Output the [X, Y] coordinate of the center of the cell containing the given text.  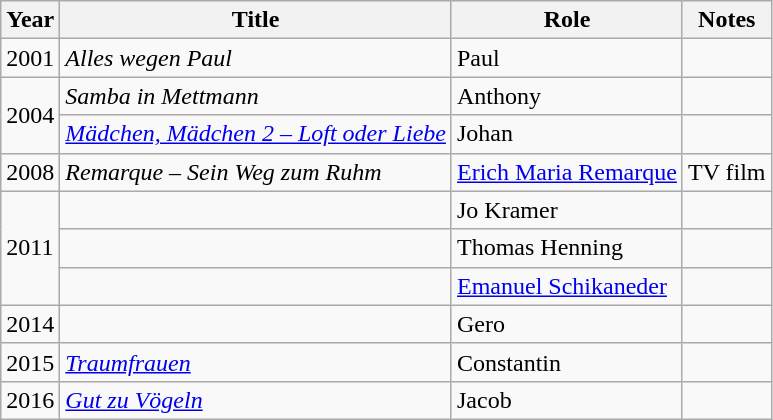
2011 [30, 248]
Role [566, 20]
Jo Kramer [566, 210]
Paul [566, 58]
Year [30, 20]
Mädchen, Mädchen 2 – Loft oder Liebe [256, 134]
Thomas Henning [566, 248]
Jacob [566, 400]
2004 [30, 115]
TV film [726, 172]
Emanuel Schikaneder [566, 286]
Erich Maria Remarque [566, 172]
2001 [30, 58]
Gero [566, 324]
Johan [566, 134]
2014 [30, 324]
Remarque – Sein Weg zum Ruhm [256, 172]
Traumfrauen [256, 362]
Samba in Mettmann [256, 96]
2008 [30, 172]
Notes [726, 20]
Gut zu Vögeln [256, 400]
Constantin [566, 362]
2016 [30, 400]
Title [256, 20]
2015 [30, 362]
Anthony [566, 96]
Alles wegen Paul [256, 58]
